Scan for the cell matching the given text and deliver its (X, Y) coordinate at center. 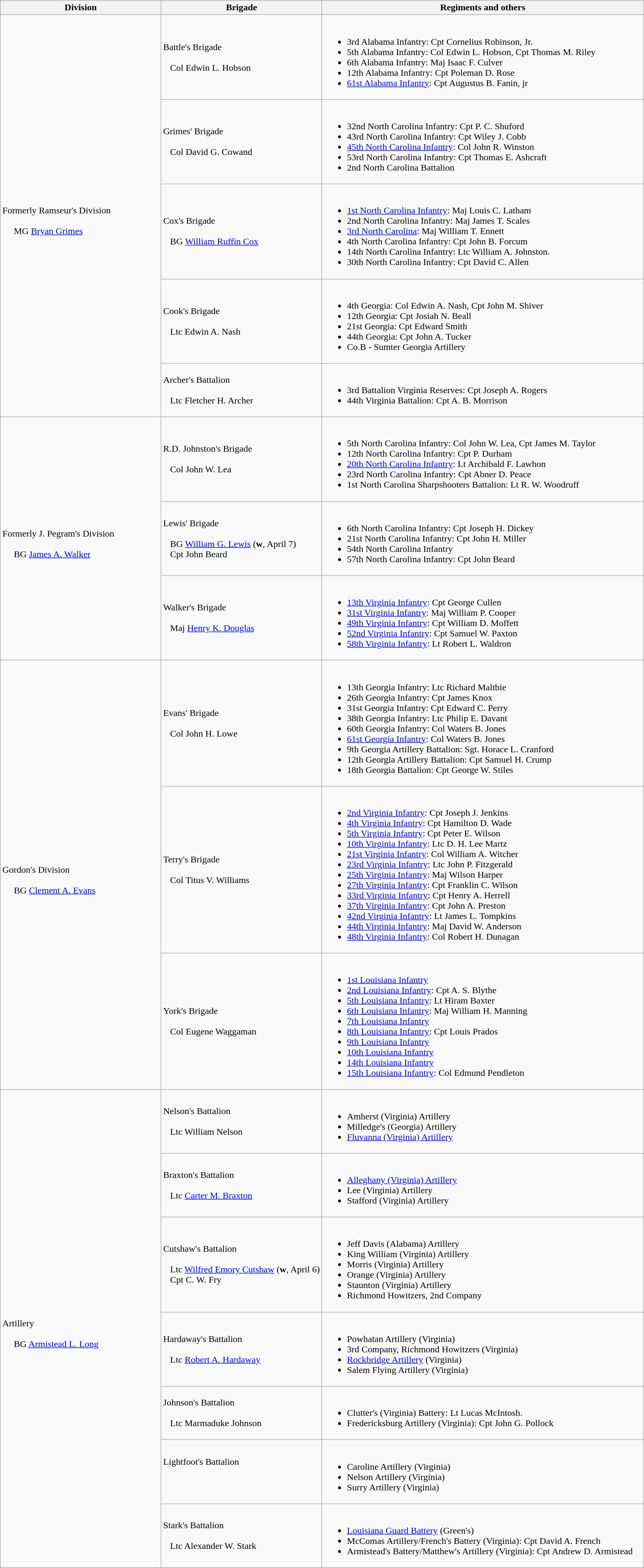
Formerly Ramseur's Division MG Bryan Grimes (81, 216)
Walker's Brigade Maj Henry K. Douglas (241, 618)
Gordon's Division BG Clement A. Evans (81, 875)
Cox's Brigade BG William Ruffin Cox (241, 231)
Lightfoot's Battalion (241, 1472)
Evans' Brigade Col John H. Lowe (241, 723)
Nelson's Battalion Ltc William Nelson (241, 1121)
Formerly J. Pegram's Division BG James A. Walker (81, 538)
York's Brigade Col Eugene Waggaman (241, 1021)
Clutter's (Virginia) Battery: Lt Lucas McIntosh.Fredericksburg Artillery (Virginia): Cpt John G. Pollock (483, 1413)
Battle's Brigade Col Edwin L. Hobson (241, 57)
Brigade (241, 8)
Cook's Brigade Ltc Edwin A. Nash (241, 321)
Artillery BG Armistead L. Long (81, 1328)
Braxton's Battalion Ltc Carter M. Braxton (241, 1186)
Alleghany (Virginia) ArtilleryLee (Virginia) ArtilleryStafford (Virginia) Artillery (483, 1186)
Terry's Brigade Col Titus V. Williams (241, 870)
3rd Battalion Virginia Reserves: Cpt Joseph A. Rogers44th Virginia Battalion: Cpt A. B. Morrison (483, 390)
Cutshaw's Battalion Ltc Wilfred Emory Cutshaw (w, April 6) Cpt C. W. Fry (241, 1265)
Caroline Artillery (Virginia)Nelson Artillery (Virginia)Surry Artillery (Virginia) (483, 1472)
Stark's Battalion Ltc Alexander W. Stark (241, 1536)
Regiments and others (483, 8)
R.D. Johnston's Brigade Col John W. Lea (241, 459)
Archer's Battalion Ltc Fletcher H. Archer (241, 390)
Amherst (Virginia) ArtilleryMilledge's (Georgia) ArtilleryFluvanna (Virginia) Artillery (483, 1121)
Grimes' Brigade Col David G. Cowand (241, 142)
Lewis' Brigade BG William G. Lewis (w, April 7) Cpt John Beard (241, 538)
Hardaway's Battalion Ltc Robert A. Hardaway (241, 1349)
Powhatan Artillery (Virginia)3rd Company, Richmond Howitzers (Virginia)Rockbridge Artillery (Virginia)Salem Flying Artillery (Virginia) (483, 1349)
Johnson's Battalion Ltc Marmaduke Johnson (241, 1413)
Division (81, 8)
